Find where the given text appears and provide that cell's center as (x, y) coordinate. 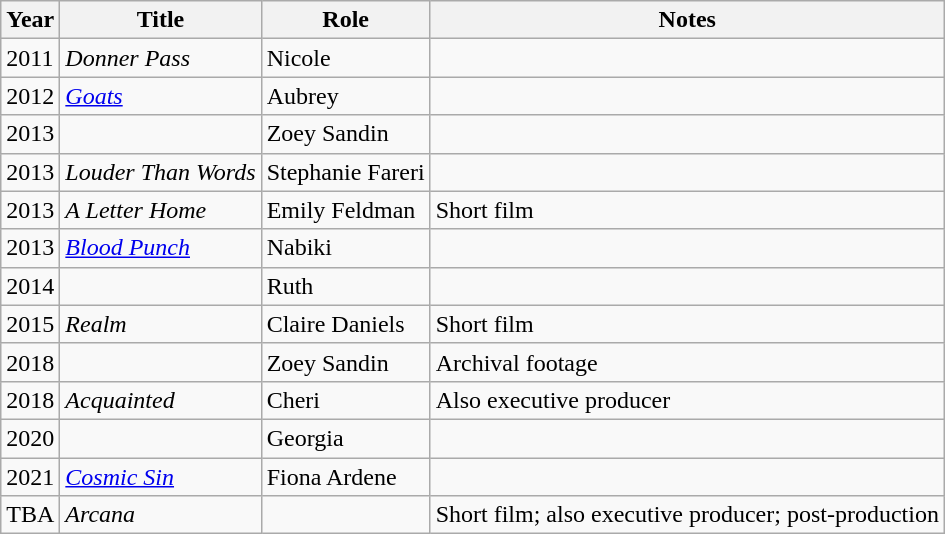
Nicole (346, 58)
2020 (30, 438)
2015 (30, 324)
2014 (30, 286)
Short film; also executive producer; post-production (687, 515)
Georgia (346, 438)
A Letter Home (160, 210)
Donner Pass (160, 58)
Notes (687, 20)
Archival footage (687, 362)
Title (160, 20)
Goats (160, 96)
2021 (30, 477)
Role (346, 20)
Ruth (346, 286)
Nabiki (346, 248)
Also executive producer (687, 400)
Aubrey (346, 96)
2012 (30, 96)
Fiona Ardene (346, 477)
Cosmic Sin (160, 477)
Acquainted (160, 400)
Arcana (160, 515)
Louder Than Words (160, 172)
Stephanie Fareri (346, 172)
Blood Punch (160, 248)
Cheri (346, 400)
2011 (30, 58)
Emily Feldman (346, 210)
Claire Daniels (346, 324)
Year (30, 20)
Realm (160, 324)
TBA (30, 515)
